Locate the cell with the specified text and output its [X, Y] center coordinate. 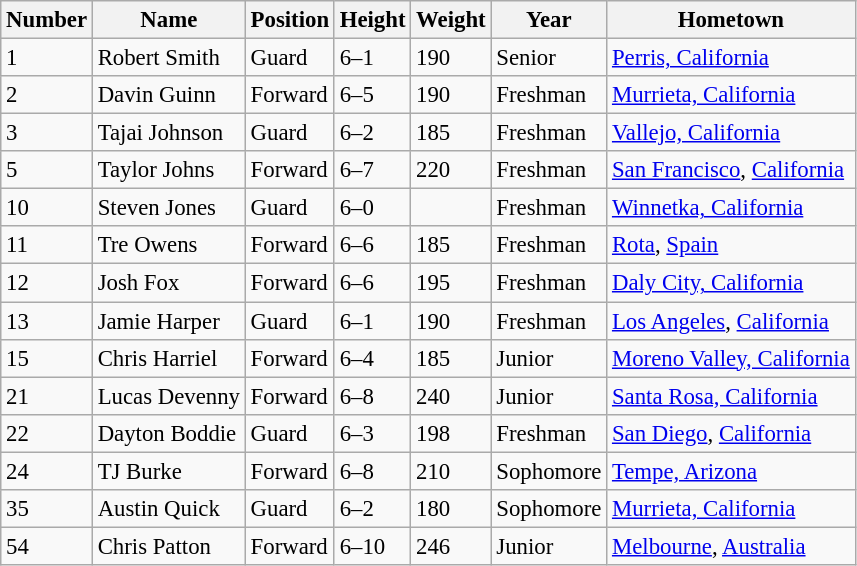
Name [168, 20]
Vallejo, California [731, 133]
1 [47, 58]
12 [47, 283]
Perris, California [731, 58]
Steven Jones [168, 208]
54 [47, 546]
Position [290, 20]
TJ Burke [168, 471]
Height [372, 20]
5 [47, 170]
Chris Patton [168, 546]
6–7 [372, 170]
Daly City, California [731, 283]
11 [47, 245]
Tempe, Arizona [731, 471]
Taylor Johns [168, 170]
240 [451, 396]
Melbourne, Australia [731, 546]
Winnetka, California [731, 208]
Los Angeles, California [731, 321]
6–5 [372, 95]
6–0 [372, 208]
198 [451, 433]
Dayton Boddie [168, 433]
13 [47, 321]
210 [451, 471]
220 [451, 170]
2 [47, 95]
Jamie Harper [168, 321]
Lucas Devenny [168, 396]
San Francisco, California [731, 170]
21 [47, 396]
180 [451, 509]
Josh Fox [168, 283]
6–3 [372, 433]
10 [47, 208]
Hometown [731, 20]
15 [47, 358]
22 [47, 433]
San Diego, California [731, 433]
6–10 [372, 546]
Santa Rosa, California [731, 396]
Robert Smith [168, 58]
Senior [549, 58]
Tre Owens [168, 245]
35 [47, 509]
Austin Quick [168, 509]
Chris Harriel [168, 358]
6–4 [372, 358]
Moreno Valley, California [731, 358]
Rota, Spain [731, 245]
24 [47, 471]
3 [47, 133]
Year [549, 20]
Weight [451, 20]
195 [451, 283]
246 [451, 546]
Number [47, 20]
Davin Guinn [168, 95]
Tajai Johnson [168, 133]
